Provide the [X, Y] coordinate of the cell's center where the given text is located.  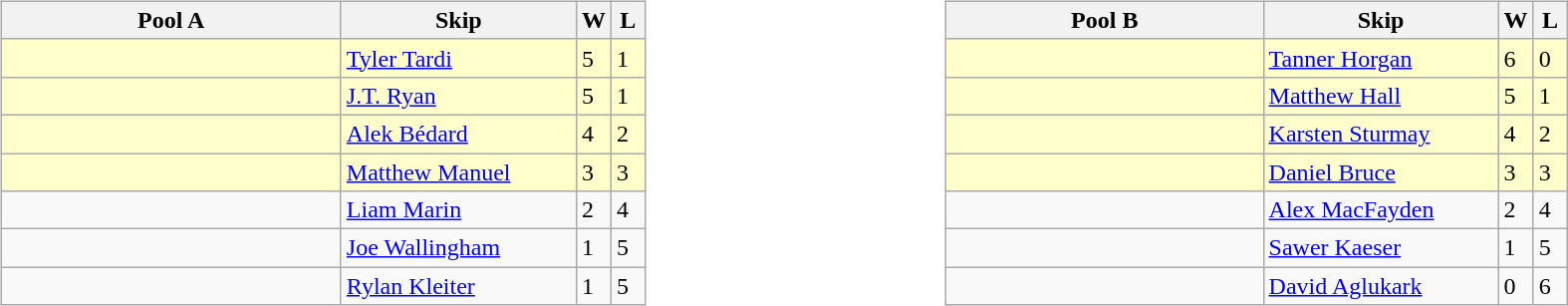
Pool B [1104, 20]
Daniel Bruce [1381, 172]
Sawer Kaeser [1381, 248]
Joe Wallingham [458, 248]
Alex MacFayden [1381, 210]
Karsten Sturmay [1381, 134]
Alek Bédard [458, 134]
J.T. Ryan [458, 96]
Matthew Hall [1381, 96]
Pool A [171, 20]
Tanner Horgan [1381, 58]
Tyler Tardi [458, 58]
David Aglukark [1381, 286]
Rylan Kleiter [458, 286]
Liam Marin [458, 210]
Matthew Manuel [458, 172]
